Find where the given text appears and provide that cell's center as [X, Y] coordinate. 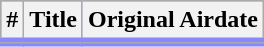
Original Airdate [172, 22]
# [12, 22]
Title [54, 22]
